Search for the cell housing the specified text and yield its (x, y) center coordinate. 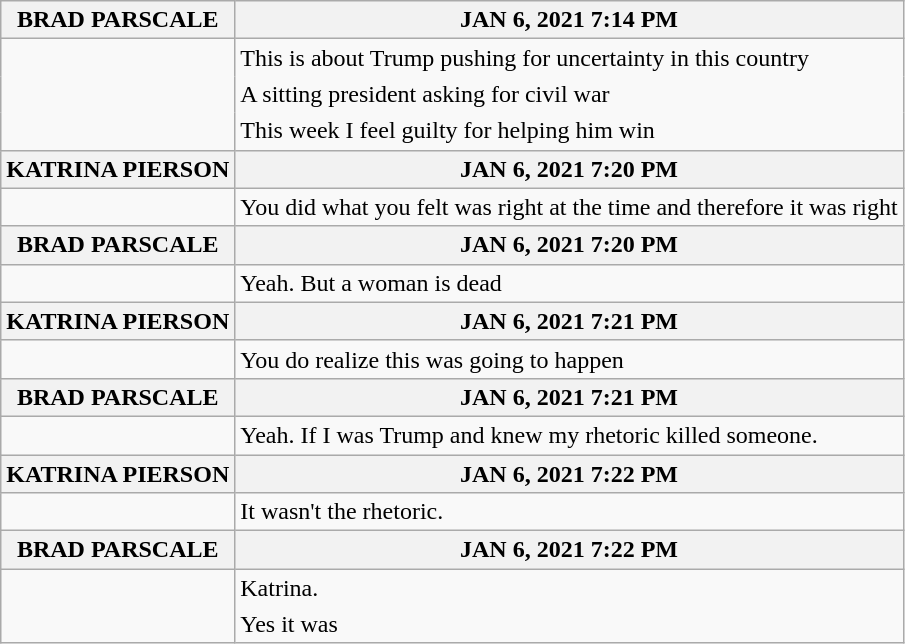
A sitting president asking for civil war (569, 94)
Yeah. If I was Trump and knew my rhetoric killed someone. (569, 435)
Katrina. (569, 588)
Yeah. But a woman is dead (569, 283)
You did what you felt was right at the time and therefore it was right (569, 207)
JAN 6, 2021 7:14 PM (569, 20)
This is about Trump pushing for uncertainty in this country (569, 58)
You do realize this was going to happen (569, 359)
It wasn't the rhetoric. (569, 512)
This week I feel guilty for helping him win (569, 132)
Yes it was (569, 624)
